Return [X, Y] of the center of cell containing provided text 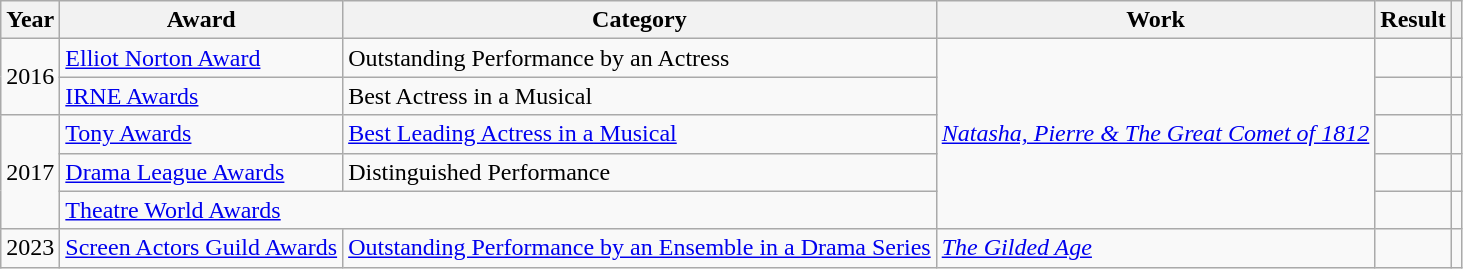
Outstanding Performance by an Actress [640, 58]
2023 [30, 248]
Award [202, 20]
2016 [30, 77]
Work [1156, 20]
Outstanding Performance by an Ensemble in a Drama Series [640, 248]
The Gilded Age [1156, 248]
Result [1413, 20]
Screen Actors Guild Awards [202, 248]
Elliot Norton Award [202, 58]
Best Leading Actress in a Musical [640, 134]
Natasha, Pierre & The Great Comet of 1812 [1156, 134]
Distinguished Performance [640, 172]
Theatre World Awards [498, 210]
IRNE Awards [202, 96]
Year [30, 20]
Best Actress in a Musical [640, 96]
2017 [30, 172]
Tony Awards [202, 134]
Category [640, 20]
Drama League Awards [202, 172]
